Determine the [x, y] coordinate at the center of the cell enclosing the given text.  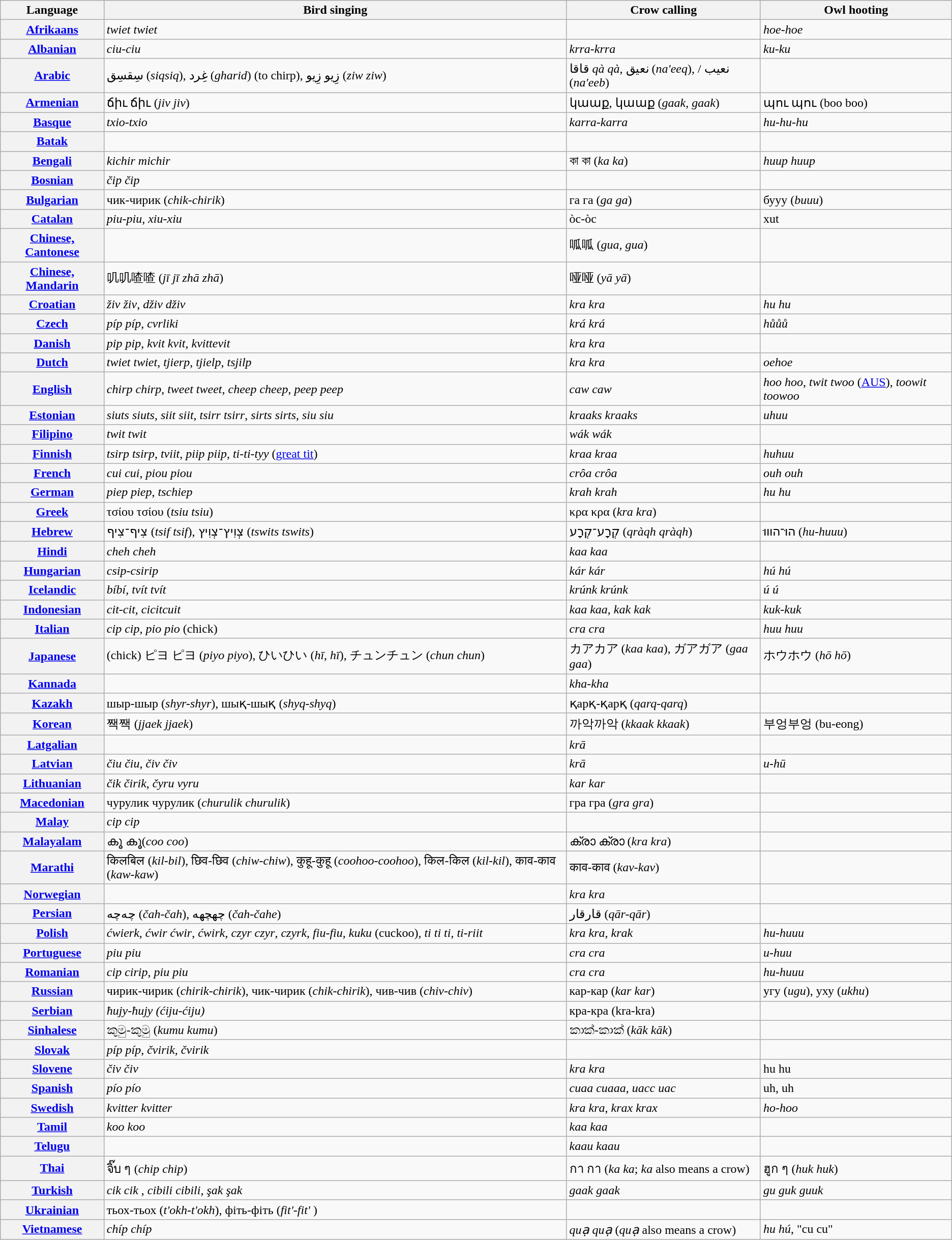
哑哑 (yā yā) [663, 278]
ouh ouh [856, 473]
га га (ga ga) [663, 199]
kichir michir [335, 161]
karra-karra [663, 122]
ćwierk, ćwir ćwir, ćwirk, czyr czyr, czyrk, fiu-fiu, kuku (cuckoo), ti ti ti, ti-riit [335, 933]
cik cik , cibili cibili, şak şak [335, 1190]
Vietnamese [52, 1229]
Icelandic [52, 590]
カアカア (kaa kaa), ガアガア (gaa gaa) [663, 656]
oehoe [856, 363]
կաաք, կաաք (gaak, gaak) [663, 103]
Danish [52, 343]
кра-кра (kra-kra) [663, 1011]
Norwegian [52, 894]
부엉부엉 (bu-eong) [856, 724]
hú hú [856, 571]
Polish [52, 933]
twiet twiet, tjierp, tjielp, tsjilp [335, 363]
Swedish [52, 1107]
twiet twiet [335, 29]
Spanish [52, 1088]
ക്രാ ക്രാ (kra kra) [663, 841]
huhuu [856, 454]
cip cip, pio pio (chick) [335, 629]
cui cui, piou piou [335, 473]
uh, uh [856, 1088]
Basque [52, 122]
čip čip [335, 180]
kar kar [663, 783]
quạ quạ (quạ also means a crow) [663, 1229]
тьох-тьох (t'okh-t'okh), фіть-фіть (fit'-fit' ) [335, 1209]
kra kra, krak [663, 933]
קְרָע־קְרָע (qràqh qràqh) [663, 532]
Bird singing [335, 10]
чирик-чирик (chirik-chirik), чик-чирик (chik-chirik), чив-чив (chiv-chiv) [335, 991]
Catalan [52, 219]
കൂ കൂ(coo coo) [335, 841]
u-huu [856, 953]
Batak [52, 141]
Bosnian [52, 180]
huu huu [856, 629]
twit twit [335, 434]
piep piep, tschiep [335, 492]
قارقار (qār-qār) [663, 913]
угу (ugu), уху (ukhu) [856, 991]
Romanian [52, 972]
gaak gaak [663, 1190]
бууу (buuu) [856, 199]
ú ú [856, 590]
tsirp tsirp, tviit, piip piip, ti-ti-tyy (great tit) [335, 454]
කාක්-කාක් (kāk kāk) [663, 1030]
English [52, 389]
Kazakh [52, 703]
Owl hooting [856, 10]
kraaks kraaks [663, 415]
Chinese, Cantonese [52, 245]
hu-hu-hu [856, 122]
Slovak [52, 1049]
Russian [52, 991]
huup huup [856, 161]
pío pío [335, 1088]
Finnish [52, 454]
ho-hoo [856, 1107]
ฮูก ๆ (huk huk) [856, 1169]
chirp chirp, tweet tweet, cheep cheep, peep peep [335, 389]
叽叽喳喳 (jī jī zhā zhā) [335, 278]
hu hú, "cu cu" [856, 1229]
Sinhalese [52, 1030]
píp píp, čvirik, čvirik [335, 1049]
чик-чирик (chik-chirik) [335, 199]
κρα κρα (kra kra) [663, 512]
Malayalam [52, 841]
պու պու (boo boo) [856, 103]
Portuguese [52, 953]
čik čirik, čyru vyru [335, 783]
Japanese [52, 656]
Latvian [52, 764]
Telugu [52, 1146]
কা কা (ka ka) [663, 161]
krra-krra [663, 49]
Filipino [52, 434]
čiv čiv [335, 1069]
hůůů [856, 324]
Indonesian [52, 609]
csip-csirip [335, 571]
piu-piu, xiu-xiu [335, 219]
צִיף־צִיף (tsif tsif), צְוִיץ־צְוִיץ (tswits tswits) [335, 532]
จิ๊บ ๆ (chip chip) [335, 1169]
Marathi [52, 868]
Arabic [52, 75]
τσίου τσίου (tsiu tsiu) [335, 512]
Malay [52, 822]
Turkish [52, 1190]
chíp chíp [335, 1229]
чурулик чурулик (churulik churulik) [335, 803]
kvitter kvitter [335, 1107]
wák wák [663, 434]
kha-kha [663, 684]
txio-txio [335, 122]
hoe-hoe [856, 29]
bíbí, tvít tvít [335, 590]
krah krah [663, 492]
шыр-шыр (shyr-shyr), шық-шық (shyq-shyq) [335, 703]
krúnk krúnk [663, 590]
kár kár [663, 571]
Armenian [52, 103]
cuaa cuaaa, uacc uac [663, 1088]
까악까악 (kkaak kkaak) [663, 724]
Korean [52, 724]
කුමු-කුමු (kumu kumu) [335, 1030]
กา กา (ka ka; ka also means a crow) [663, 1169]
piu piu [335, 953]
ciu-ciu [335, 49]
kuk-kuk [856, 609]
(chick) ピヨ ピヨ (piyo piyo), ひいひい (hī, hī), チュンチュン (chun chun) [335, 656]
cip cip [335, 822]
German [52, 492]
سِقسِق (siqsiq), غِرد (gharid) (to chirp), زِيو زِيو (ziw ziw) [335, 75]
Latgalian [52, 745]
živ živ, dživ dživ [335, 305]
Afrikaans [52, 29]
French [52, 473]
ճիւ ճիւ (jiv jiv) [335, 103]
Crow calling [663, 10]
xut [856, 219]
koo koo [335, 1127]
hoo hoo, twit twoo (AUS), toowit toowoo [856, 389]
Bengali [52, 161]
Albanian [52, 49]
Estonian [52, 415]
krá krá [663, 324]
cip cirip, piu piu [335, 972]
Serbian [52, 1011]
Kannada [52, 684]
caw caw [663, 389]
ћију-ћију (ćiju-ćiju) [335, 1011]
قاقا qà qà, نعيق (na'eeq), / نعيب (na'eeb) [663, 75]
kra kra, krax krax [663, 1107]
呱呱 (gua, gua) [663, 245]
гра гра (gra gra) [663, 803]
Bulgarian [52, 199]
Language [52, 10]
čiu čiu, čiv čiv [335, 764]
Chinese, Mandarin [52, 278]
Macedonian [52, 803]
Italian [52, 629]
òc-òc [663, 219]
Lithuanian [52, 783]
Ukrainian [52, 1209]
काव-काव (kav-kav) [663, 868]
Persian [52, 913]
píp píp, cvrliki [335, 324]
қарқ-қарқ (qarq-qarq) [663, 703]
cheh cheh [335, 551]
crôa crôa [663, 473]
ku-ku [856, 49]
Hungarian [52, 571]
Czech [52, 324]
किलबिल (kil-bil), छिव-छिव (chiw-chiw), कुहू-कुहू (coohoo-coohoo), किल-किल (kil-kil), काव-काव (kaw-kaw) [335, 868]
кар-кар (kar kar) [663, 991]
Dutch [52, 363]
kaa kaa, kak kak [663, 609]
Thai [52, 1169]
ホウホウ (hō hō) [856, 656]
Croatian [52, 305]
Hebrew [52, 532]
Hindi [52, 551]
cit-cit, cicitcuit [335, 609]
u-hū [856, 764]
Slovene [52, 1069]
pip pip, kvit kvit, kvittevit [335, 343]
הוּ־הוווּ (hu-huuu) [856, 532]
چه‌چه (čah-čah), چهچهه (čah-čahe) [335, 913]
kaau kaau [663, 1146]
uhuu [856, 415]
gu guk guuk [856, 1190]
짹짹 (jjaek jjaek) [335, 724]
kraa kraa [663, 454]
Tamil [52, 1127]
Greek [52, 512]
siuts siuts, siit siit, tsirr tsirr, sirts sirts, siu siu [335, 415]
